For the text-containing cell, return its midpoint in (X, Y) coordinate format. 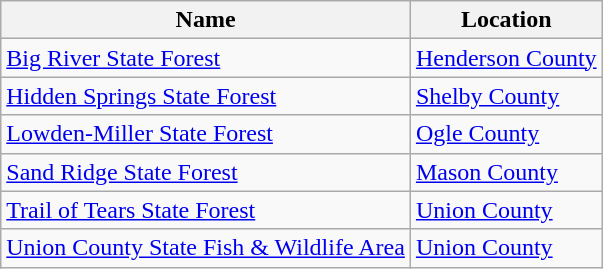
Location (506, 20)
Lowden-Miller State Forest (206, 134)
Trail of Tears State Forest (206, 210)
Sand Ridge State Forest (206, 172)
Hidden Springs State Forest (206, 96)
Union County State Fish & Wildlife Area (206, 248)
Big River State Forest (206, 58)
Mason County (506, 172)
Henderson County (506, 58)
Ogle County (506, 134)
Name (206, 20)
Shelby County (506, 96)
